Locate the cell with the specified text and output its [x, y] center coordinate. 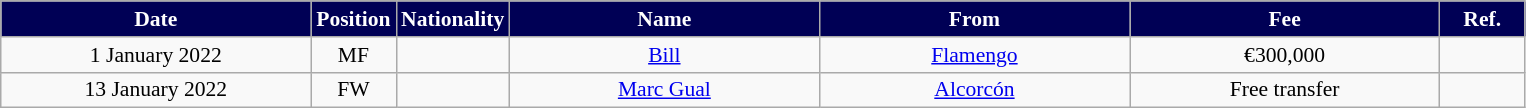
FW [354, 90]
Fee [1285, 19]
Alcorcón [974, 90]
Free transfer [1285, 90]
13 January 2022 [156, 90]
Ref. [1482, 19]
Bill [664, 55]
Name [664, 19]
Flamengo [974, 55]
From [974, 19]
Date [156, 19]
1 January 2022 [156, 55]
Marc Gual [664, 90]
Position [354, 19]
MF [354, 55]
€300,000 [1285, 55]
Nationality [452, 19]
